Locate the cell with the specified text and output its (X, Y) center coordinate. 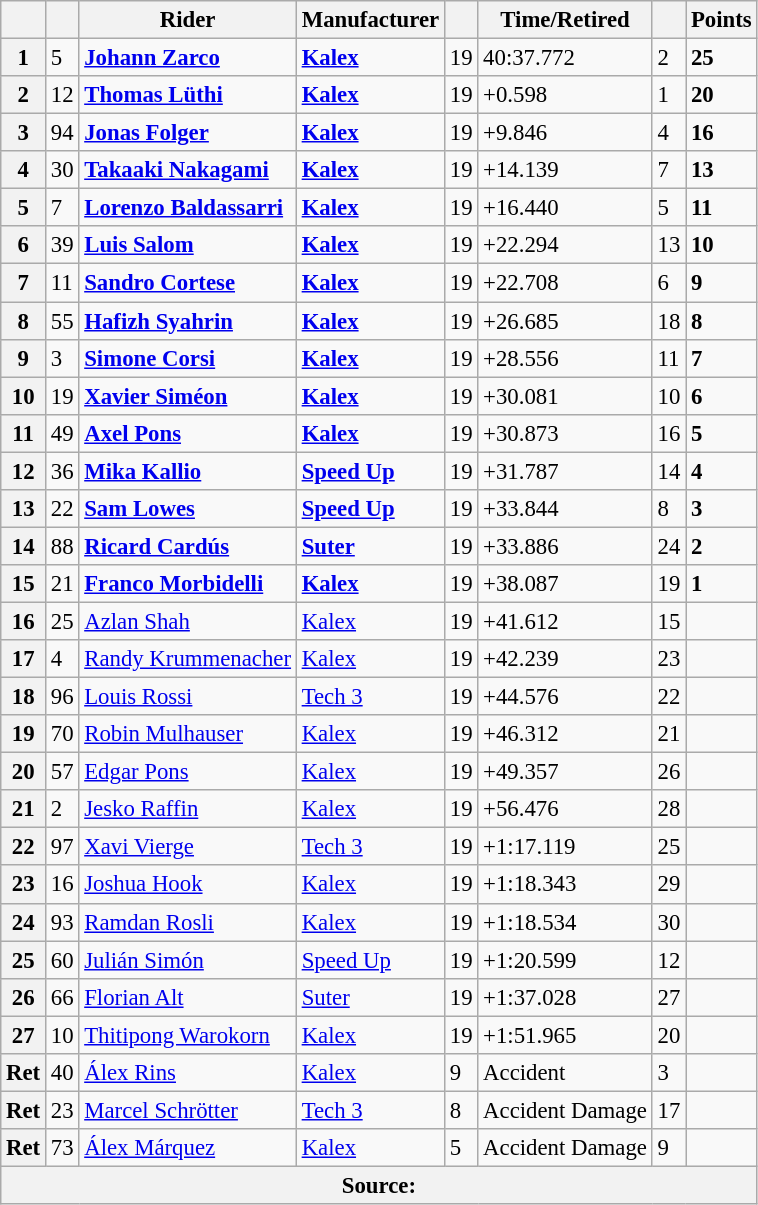
Hafizh Syahrin (188, 321)
70 (62, 734)
+30.081 (565, 396)
29 (668, 885)
57 (62, 772)
Thomas Lüthi (188, 95)
Johann Zarco (188, 58)
Joshua Hook (188, 885)
+42.239 (565, 659)
+1:17.119 (565, 847)
Jonas Folger (188, 133)
Florian Alt (188, 997)
+16.440 (565, 208)
Randy Krummenacher (188, 659)
Jesko Raffin (188, 809)
40:37.772 (565, 58)
Rider (188, 20)
Mika Kallio (188, 471)
Source: (379, 1185)
+22.294 (565, 245)
Robin Mulhauser (188, 734)
88 (62, 546)
60 (62, 960)
Sandro Cortese (188, 283)
Lorenzo Baldassarri (188, 208)
+28.556 (565, 358)
28 (668, 809)
Marcel Schrötter (188, 1110)
Points (722, 20)
Álex Rins (188, 1073)
+44.576 (565, 697)
Time/Retired (565, 20)
+49.357 (565, 772)
Thitipong Warokorn (188, 1035)
Xavi Vierge (188, 847)
94 (62, 133)
Simone Corsi (188, 358)
+14.139 (565, 170)
Xavier Siméon (188, 396)
+1:20.599 (565, 960)
+9.846 (565, 133)
93 (62, 922)
73 (62, 1148)
+33.844 (565, 509)
+33.886 (565, 546)
Álex Márquez (188, 1148)
Accident (565, 1073)
Axel Pons (188, 433)
+1:37.028 (565, 997)
+1:18.534 (565, 922)
Azlan Shah (188, 621)
+41.612 (565, 621)
Ramdan Rosli (188, 922)
96 (62, 697)
Takaaki Nakagami (188, 170)
39 (62, 245)
Ricard Cardús (188, 546)
+31.787 (565, 471)
66 (62, 997)
+56.476 (565, 809)
+0.598 (565, 95)
Edgar Pons (188, 772)
+46.312 (565, 734)
36 (62, 471)
+22.708 (565, 283)
Luis Salom (188, 245)
40 (62, 1073)
+1:18.343 (565, 885)
+30.873 (565, 433)
+26.685 (565, 321)
97 (62, 847)
+1:51.965 (565, 1035)
+38.087 (565, 584)
Sam Lowes (188, 509)
Louis Rossi (188, 697)
55 (62, 321)
Franco Morbidelli (188, 584)
Julián Simón (188, 960)
Manufacturer (370, 20)
49 (62, 433)
